Scan for the cell matching the given text and deliver its (x, y) coordinate at center. 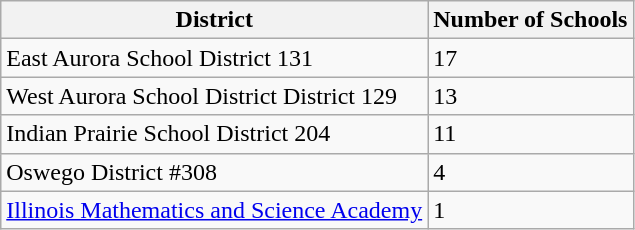
East Aurora School District 131 (214, 58)
11 (530, 134)
Illinois Mathematics and Science Academy (214, 210)
District (214, 20)
17 (530, 58)
4 (530, 172)
West Aurora School District District 129 (214, 96)
Oswego District #308 (214, 172)
1 (530, 210)
13 (530, 96)
Number of Schools (530, 20)
Indian Prairie School District 204 (214, 134)
